Identify which cell holds the provided text, then report its (x, y) central coordinate. 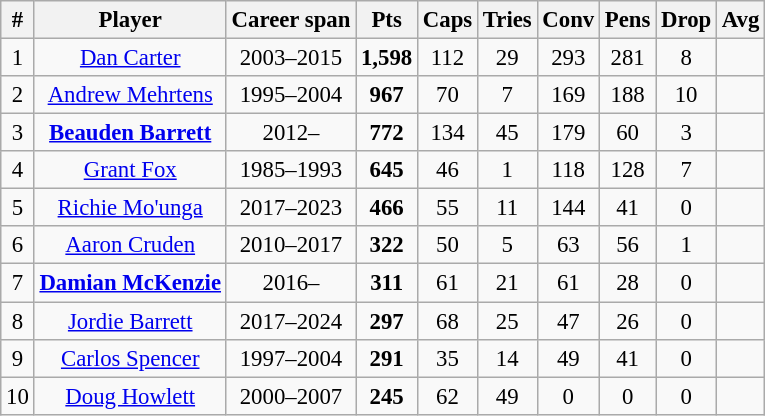
134 (448, 133)
# (18, 20)
188 (628, 95)
56 (628, 245)
Carlos Spencer (130, 358)
967 (387, 95)
Beauden Barrett (130, 133)
Conv (568, 20)
Jordie Barrett (130, 321)
70 (448, 95)
Richie Mo'unga (130, 208)
6 (18, 245)
21 (507, 283)
2012– (290, 133)
68 (448, 321)
112 (448, 58)
Career span (290, 20)
1995–2004 (290, 95)
Doug Howlett (130, 396)
Avg (741, 20)
35 (448, 358)
245 (387, 396)
63 (568, 245)
2017–2024 (290, 321)
14 (507, 358)
Caps (448, 20)
Pens (628, 20)
Dan Carter (130, 58)
144 (568, 208)
Pts (387, 20)
50 (448, 245)
2016– (290, 283)
128 (628, 170)
9 (18, 358)
1,598 (387, 58)
1985–1993 (290, 170)
322 (387, 245)
45 (507, 133)
55 (448, 208)
169 (568, 95)
281 (628, 58)
297 (387, 321)
Player (130, 20)
2017–2023 (290, 208)
2010–2017 (290, 245)
28 (628, 283)
Drop (686, 20)
46 (448, 170)
60 (628, 133)
Damian McKenzie (130, 283)
291 (387, 358)
1997–2004 (290, 358)
29 (507, 58)
Andrew Mehrtens (130, 95)
179 (568, 133)
2003–2015 (290, 58)
Tries (507, 20)
645 (387, 170)
2000–2007 (290, 396)
4 (18, 170)
62 (448, 396)
311 (387, 283)
Aaron Cruden (130, 245)
25 (507, 321)
293 (568, 58)
2 (18, 95)
118 (568, 170)
26 (628, 321)
11 (507, 208)
47 (568, 321)
466 (387, 208)
Grant Fox (130, 170)
772 (387, 133)
